Search for the cell housing the specified text and yield its [X, Y] center coordinate. 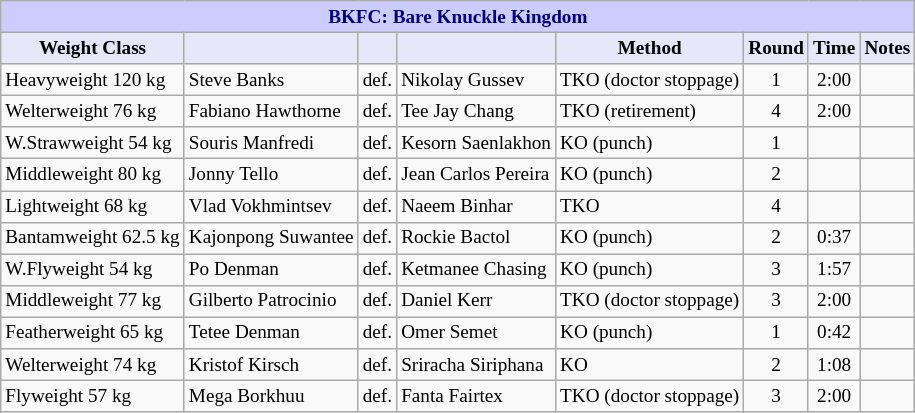
Tee Jay Chang [476, 111]
W.Strawweight 54 kg [92, 143]
Featherweight 65 kg [92, 333]
Notes [888, 48]
Mega Borkhuu [271, 396]
Lightweight 68 kg [92, 206]
KO [650, 365]
Naeem Binhar [476, 206]
Kesorn Saenlakhon [476, 143]
W.Flyweight 54 kg [92, 270]
BKFC: Bare Knuckle Kingdom [458, 17]
Jean Carlos Pereira [476, 175]
0:37 [834, 238]
Method [650, 48]
Fanta Fairtex [476, 396]
TKO [650, 206]
Weight Class [92, 48]
1:08 [834, 365]
Heavyweight 120 kg [92, 80]
Tetee Denman [271, 333]
0:42 [834, 333]
Vlad Vokhmintsev [271, 206]
Daniel Kerr [476, 301]
Fabiano Hawthorne [271, 111]
Middleweight 77 kg [92, 301]
Welterweight 74 kg [92, 365]
Po Denman [271, 270]
Round [776, 48]
Flyweight 57 kg [92, 396]
Steve Banks [271, 80]
Rockie Bactol [476, 238]
TKO (retirement) [650, 111]
Time [834, 48]
Kristof Kirsch [271, 365]
Jonny Tello [271, 175]
Kajonpong Suwantee [271, 238]
Omer Semet [476, 333]
1:57 [834, 270]
Middleweight 80 kg [92, 175]
Sriracha Siriphana [476, 365]
Welterweight 76 kg [92, 111]
Nikolay Gussev [476, 80]
Gilberto Patrocinio [271, 301]
Bantamweight 62.5 kg [92, 238]
Ketmanee Chasing [476, 270]
Souris Manfredi [271, 143]
